Scan for the cell matching the given text and deliver its (x, y) coordinate at center. 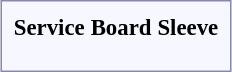
Board (121, 27)
Service (49, 27)
Sleeve (188, 27)
